Extract the [X, Y] coordinate from the center of the cell holding the provided text.  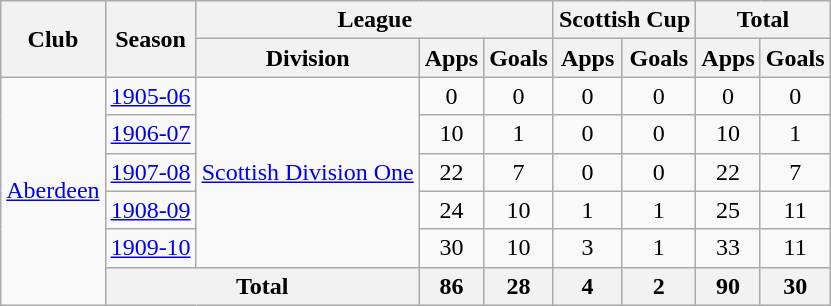
League [374, 20]
33 [728, 248]
Scottish Cup [624, 20]
Scottish Division One [308, 172]
86 [451, 286]
Division [308, 58]
1906-07 [150, 134]
24 [451, 210]
1908-09 [150, 210]
Season [150, 39]
90 [728, 286]
2 [659, 286]
Club [53, 39]
25 [728, 210]
4 [587, 286]
1909-10 [150, 248]
28 [519, 286]
3 [587, 248]
Aberdeen [53, 191]
1905-06 [150, 96]
1907-08 [150, 172]
